Determine the [x, y] coordinate at the center of the cell enclosing the given text.  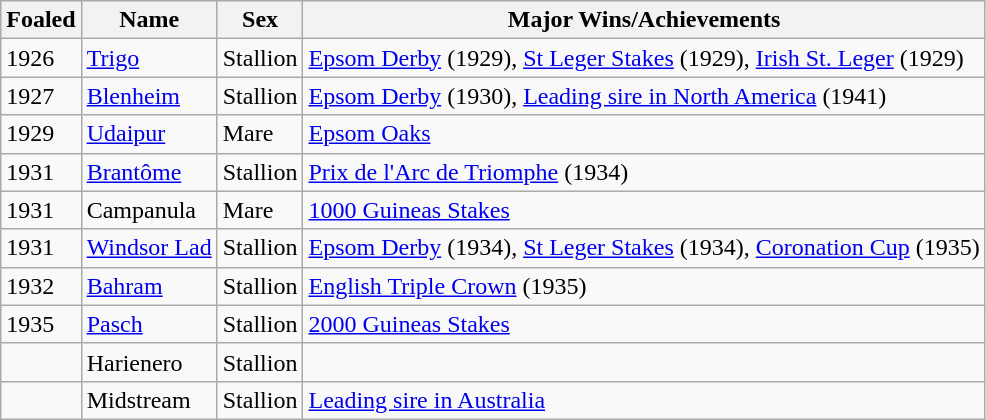
Leading sire in Australia [644, 400]
Campanula [149, 210]
1926 [41, 58]
Windsor Lad [149, 248]
Sex [260, 20]
Major Wins/Achievements [644, 20]
Epsom Derby (1930), Leading sire in North America (1941) [644, 96]
Name [149, 20]
Bahram [149, 286]
Epsom Oaks [644, 134]
1927 [41, 96]
1932 [41, 286]
2000 Guineas Stakes [644, 324]
Foaled [41, 20]
Harienero [149, 362]
English Triple Crown (1935) [644, 286]
1000 Guineas Stakes [644, 210]
Pasch [149, 324]
1929 [41, 134]
Prix de l'Arc de Triomphe (1934) [644, 172]
Blenheim [149, 96]
Epsom Derby (1934), St Leger Stakes (1934), Coronation Cup (1935) [644, 248]
Brantôme [149, 172]
Epsom Derby (1929), St Leger Stakes (1929), Irish St. Leger (1929) [644, 58]
Udaipur [149, 134]
1935 [41, 324]
Midstream [149, 400]
Trigo [149, 58]
